Identify which cell holds the provided text, then report its [x, y] central coordinate. 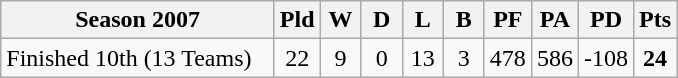
3 [464, 58]
22 [297, 58]
478 [508, 58]
W [340, 20]
Pld [297, 20]
Season 2007 [138, 20]
L [422, 20]
Pts [654, 20]
PF [508, 20]
Finished 10th (13 Teams) [138, 58]
13 [422, 58]
D [382, 20]
-108 [606, 58]
0 [382, 58]
PA [554, 20]
PD [606, 20]
586 [554, 58]
B [464, 20]
9 [340, 58]
24 [654, 58]
